Search for the cell housing the specified text and yield its (x, y) center coordinate. 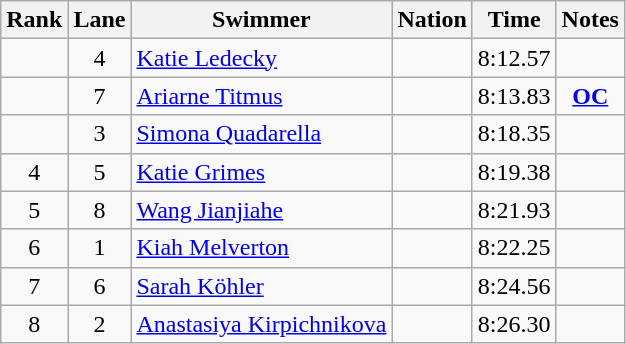
OC (590, 96)
Sarah Köhler (262, 286)
8:24.56 (514, 286)
Ariarne Titmus (262, 96)
8:13.83 (514, 96)
1 (100, 248)
Anastasiya Kirpichnikova (262, 324)
Nation (432, 20)
Lane (100, 20)
8:12.57 (514, 58)
8:21.93 (514, 210)
8:19.38 (514, 172)
Rank (34, 20)
Swimmer (262, 20)
8:22.25 (514, 248)
Notes (590, 20)
8:26.30 (514, 324)
Simona Quadarella (262, 134)
3 (100, 134)
Wang Jianjiahe (262, 210)
8:18.35 (514, 134)
Time (514, 20)
Katie Grimes (262, 172)
2 (100, 324)
Kiah Melverton (262, 248)
Katie Ledecky (262, 58)
